Identify which cell holds the provided text, then report its [x, y] central coordinate. 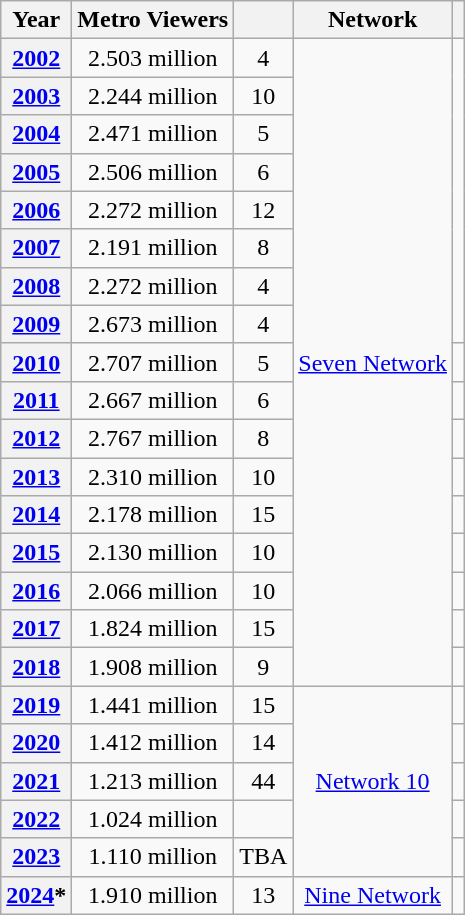
2.503 million [153, 58]
2024* [36, 895]
2.066 million [153, 591]
2017 [36, 629]
2023 [36, 857]
2.667 million [153, 400]
2002 [36, 58]
2009 [36, 324]
1.213 million [153, 781]
2011 [36, 400]
2003 [36, 96]
2020 [36, 743]
2.310 million [153, 477]
2.178 million [153, 515]
14 [264, 743]
1.824 million [153, 629]
2.471 million [153, 134]
2018 [36, 667]
2014 [36, 515]
2004 [36, 134]
1.110 million [153, 857]
Network [373, 20]
12 [264, 210]
2007 [36, 248]
1.024 million [153, 819]
1.441 million [153, 705]
2.506 million [153, 172]
2016 [36, 591]
2006 [36, 210]
2021 [36, 781]
9 [264, 667]
TBA [264, 857]
Seven Network [373, 362]
2013 [36, 477]
2.191 million [153, 248]
44 [264, 781]
2.130 million [153, 553]
2015 [36, 553]
1.412 million [153, 743]
1.910 million [153, 895]
2022 [36, 819]
1.908 million [153, 667]
2.767 million [153, 438]
2.244 million [153, 96]
2010 [36, 362]
13 [264, 895]
2.707 million [153, 362]
2012 [36, 438]
Nine Network [373, 895]
Network 10 [373, 781]
2008 [36, 286]
Year [36, 20]
2019 [36, 705]
2.673 million [153, 324]
2005 [36, 172]
Metro Viewers [153, 20]
